Pinpoint the cell where the given text exists, returning its [x, y] midpoint coordinate. 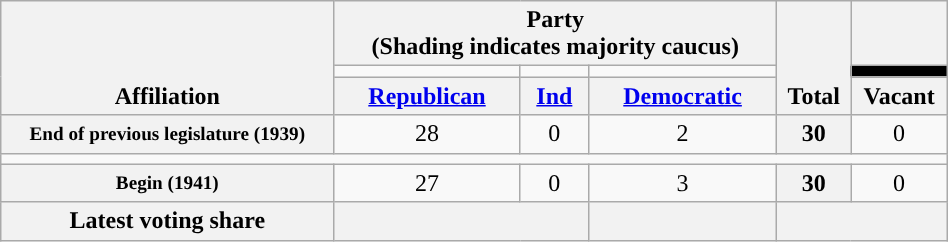
3 [683, 183]
Vacant [899, 96]
Total [814, 58]
Begin (1941) [168, 183]
Party (Shading indicates majority caucus) [556, 34]
Latest voting share [168, 221]
Affiliation [168, 58]
Ind [554, 96]
Republican [427, 96]
28 [427, 134]
End of previous legislature (1939) [168, 134]
2 [683, 134]
Democratic [683, 96]
27 [427, 183]
